Identify which cell holds the provided text, then report its [X, Y] central coordinate. 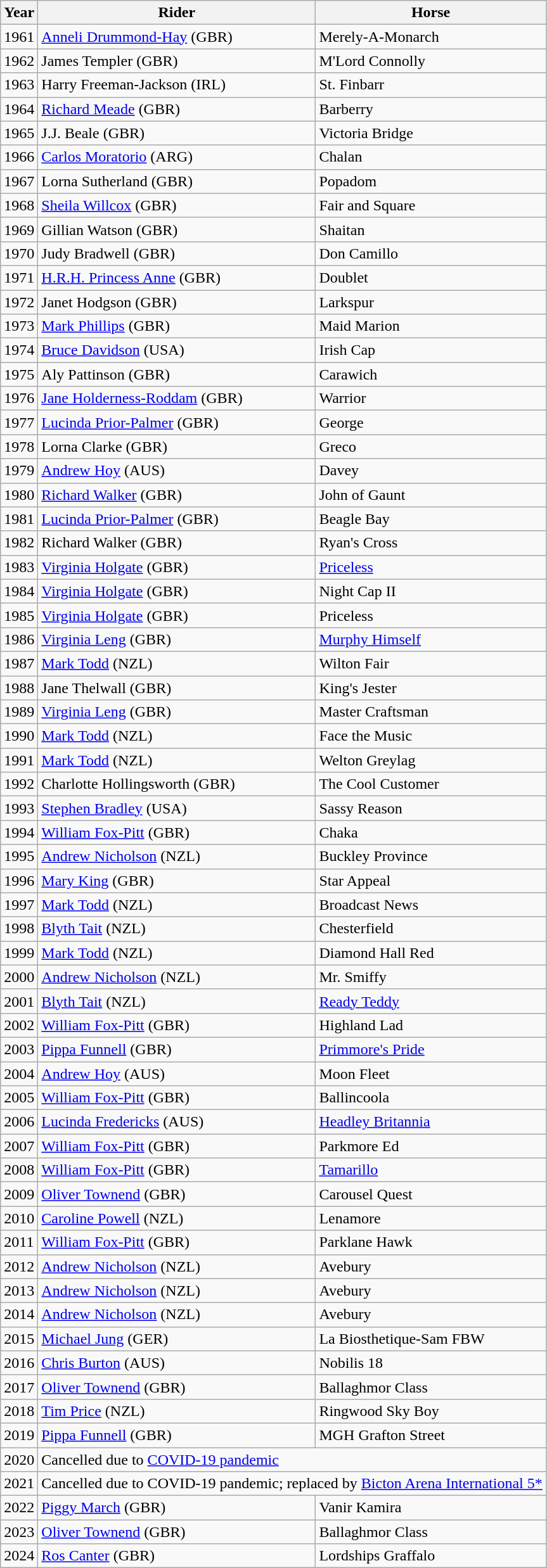
Carawich [431, 374]
1964 [19, 109]
Tamarillo [431, 1170]
1986 [19, 639]
Don Camillo [431, 253]
Merely-A-Monarch [431, 37]
2022 [19, 1508]
2014 [19, 1315]
Star Appeal [431, 881]
Gillian Watson (GBR) [177, 229]
2000 [19, 977]
John of Gaunt [431, 495]
Larkspur [431, 302]
Judy Bradwell (GBR) [177, 253]
Warrior [431, 398]
Maid Marion [431, 326]
1962 [19, 61]
Wilton Fair [431, 663]
Ros Canter (GBR) [177, 1556]
1991 [19, 760]
Vanir Kamira [431, 1508]
Sassy Reason [431, 808]
Chris Burton (AUS) [177, 1363]
Ringwood Sky Boy [431, 1411]
1968 [19, 205]
Highland Lad [431, 1025]
Tim Price (NZL) [177, 1411]
2001 [19, 1001]
James Templer (GBR) [177, 61]
Jane Thelwall (GBR) [177, 687]
1984 [19, 591]
Welton Greylag [431, 760]
1993 [19, 808]
1965 [19, 133]
Rider [177, 13]
Popadom [431, 181]
2003 [19, 1049]
2005 [19, 1098]
1973 [19, 326]
Horse [431, 13]
Mr. Smiffy [431, 977]
2023 [19, 1532]
1974 [19, 350]
Victoria Bridge [431, 133]
2019 [19, 1435]
Headley Britannia [431, 1122]
2008 [19, 1170]
1967 [19, 181]
Ryan's Cross [431, 543]
2020 [19, 1459]
2021 [19, 1484]
1989 [19, 712]
Buckley Province [431, 857]
Primmore's Pride [431, 1049]
Anneli Drummond-Hay (GBR) [177, 37]
Greco [431, 447]
Carousel Quest [431, 1194]
2012 [19, 1266]
Year [19, 13]
Lucinda Fredericks (AUS) [177, 1122]
La Biosthetique-Sam FBW [431, 1339]
1963 [19, 85]
Charlotte Hollingsworth (GBR) [177, 784]
Davey [431, 471]
J.J. Beale (GBR) [177, 133]
1980 [19, 495]
Stephen Bradley (USA) [177, 808]
Chaka [431, 832]
1966 [19, 157]
2015 [19, 1339]
The Cool Customer [431, 784]
1982 [19, 543]
2013 [19, 1291]
1976 [19, 398]
1996 [19, 881]
2002 [19, 1025]
Harry Freeman-Jackson (IRL) [177, 85]
Ballincoola [431, 1098]
1995 [19, 857]
Cancelled due to COVID-19 pandemic [292, 1459]
1988 [19, 687]
Janet Hodgson (GBR) [177, 302]
1994 [19, 832]
Moon Fleet [431, 1074]
Mark Phillips (GBR) [177, 326]
Irish Cap [431, 350]
1971 [19, 277]
2009 [19, 1194]
Broadcast News [431, 905]
2010 [19, 1218]
Carlos Moratorio (ARG) [177, 157]
1970 [19, 253]
Shaitan [431, 229]
1969 [19, 229]
MGH Grafton Street [431, 1435]
Michael Jung (GER) [177, 1339]
Lordships Graffalo [431, 1556]
1978 [19, 447]
H.R.H. Princess Anne (GBR) [177, 277]
Nobilis 18 [431, 1363]
1979 [19, 471]
Beagle Bay [431, 519]
2007 [19, 1146]
Chalan [431, 157]
1975 [19, 374]
Richard Meade (GBR) [177, 109]
Jane Holderness-Roddam (GBR) [177, 398]
King's Jester [431, 687]
1961 [19, 37]
1981 [19, 519]
2024 [19, 1556]
Fair and Square [431, 205]
Lorna Clarke (GBR) [177, 447]
Lorna Sutherland (GBR) [177, 181]
Mary King (GBR) [177, 881]
2016 [19, 1363]
Doublet [431, 277]
Sheila Willcox (GBR) [177, 205]
1998 [19, 929]
Lenamore [431, 1218]
1990 [19, 736]
Caroline Powell (NZL) [177, 1218]
1983 [19, 567]
2018 [19, 1411]
Piggy March (GBR) [177, 1508]
1997 [19, 905]
Bruce Davidson (USA) [177, 350]
Cancelled due to COVID-19 pandemic; replaced by Bicton Arena International 5* [292, 1484]
1985 [19, 615]
Parkmore Ed [431, 1146]
2004 [19, 1074]
2006 [19, 1122]
2011 [19, 1242]
Aly Pattinson (GBR) [177, 374]
Chesterfield [431, 929]
Murphy Himself [431, 639]
1992 [19, 784]
Ready Teddy [431, 1001]
1987 [19, 663]
St. Finbarr [431, 85]
Diamond Hall Red [431, 953]
Barberry [431, 109]
Master Craftsman [431, 712]
1999 [19, 953]
2017 [19, 1387]
George [431, 423]
Parklane Hawk [431, 1242]
1977 [19, 423]
Face the Music [431, 736]
1972 [19, 302]
Night Cap II [431, 591]
M'Lord Connolly [431, 61]
